Return [X, Y] of the center of cell containing provided text 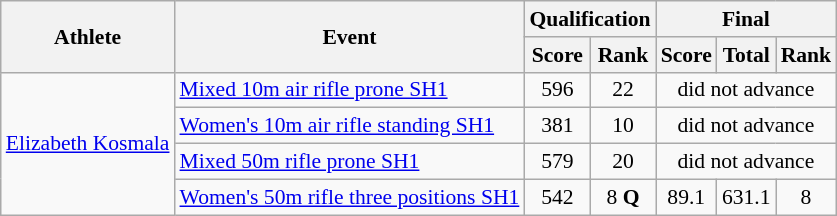
Final [746, 19]
Women's 50m rifle three positions SH1 [350, 197]
10 [622, 126]
Qualification [590, 19]
Mixed 10m air rifle prone SH1 [350, 90]
381 [557, 126]
20 [622, 162]
579 [557, 162]
Total [746, 55]
596 [557, 90]
631.1 [746, 197]
89.1 [686, 197]
22 [622, 90]
8 [806, 197]
Women's 10m air rifle standing SH1 [350, 126]
542 [557, 197]
Event [350, 36]
Athlete [88, 36]
Mixed 50m rifle prone SH1 [350, 162]
8 Q [622, 197]
Elizabeth Kosmala [88, 143]
